Locate the cell with the specified text and output its [X, Y] center coordinate. 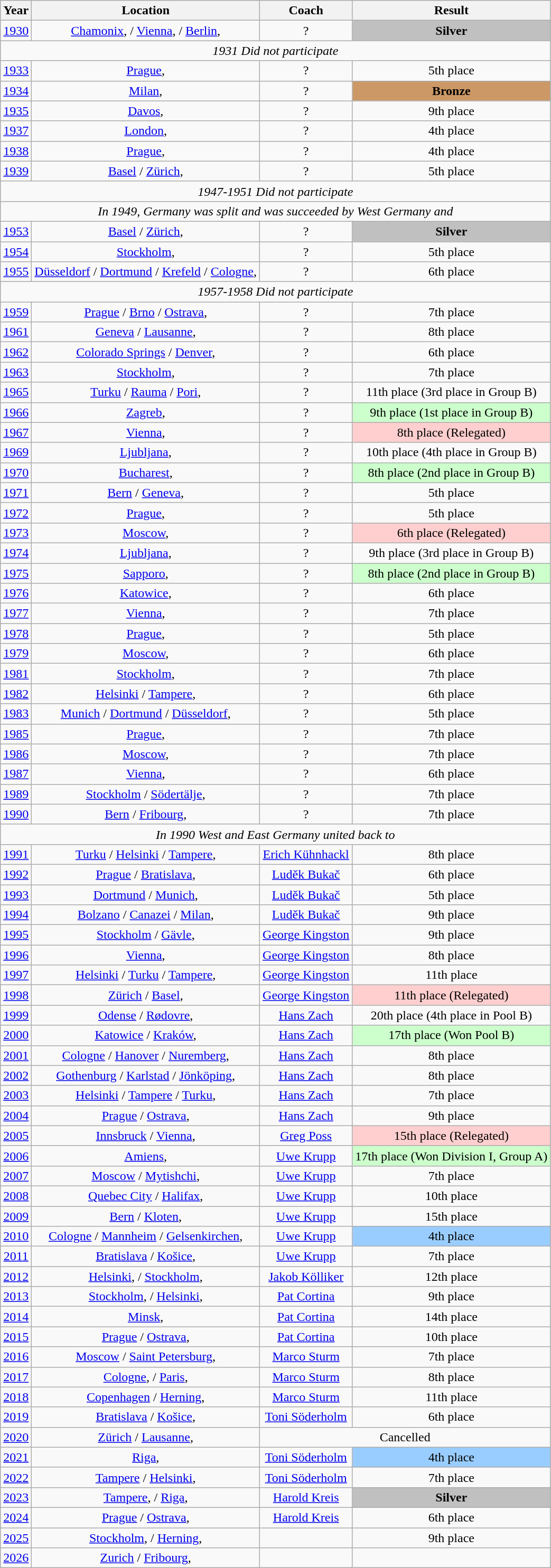
Katowice, [146, 593]
Amiens, [146, 1156]
2004 [16, 1116]
Stockholm / Gävle, [146, 935]
Düsseldorf / Dortmund / Krefeld / Cologne, [146, 272]
2000 [16, 1035]
Innsbruck / Vienna, [146, 1136]
Helsinki / Tampere / Turku, [146, 1095]
Location [146, 11]
Dortmund / Munich, [146, 895]
Bern / Fribourg, [146, 814]
1976 [16, 593]
In 1990 West and East Germany united back to [276, 834]
1981 [16, 674]
2025 [16, 1538]
Coach [306, 11]
Erich Kühnhackl [306, 854]
1986 [16, 754]
Greg Poss [306, 1136]
2011 [16, 1257]
1997 [16, 975]
Odense / Rødovre, [146, 1015]
Jakob Kölliker [306, 1277]
9th place (1st place in Group B) [451, 412]
1962 [16, 352]
2024 [16, 1517]
1966 [16, 412]
1954 [16, 252]
2012 [16, 1277]
Prague / Bratislava, [146, 874]
1971 [16, 493]
Helsinki, / Stockholm, [146, 1277]
Cologne / Hanover / Nuremberg, [146, 1055]
2018 [16, 1397]
Bucharest, [146, 473]
Cologne / Mannheim / Gelsenkirchen, [146, 1236]
1975 [16, 573]
1992 [16, 874]
1996 [16, 955]
2017 [16, 1377]
Quebec City / Halifax, [146, 1196]
1994 [16, 915]
Davos, [146, 111]
2009 [16, 1216]
17th place (Won Division I, Group A) [451, 1156]
Gothenburg / Karlstad / Jönköping, [146, 1075]
2021 [16, 1457]
1931 Did not participate [276, 51]
1972 [16, 513]
Geneva / Lausanne, [146, 332]
Helsinki / Tampere, [146, 694]
1974 [16, 553]
17th place (Won Pool B) [451, 1035]
Tampere, / Riga, [146, 1497]
1998 [16, 995]
2015 [16, 1337]
2022 [16, 1477]
2003 [16, 1095]
2008 [16, 1196]
Stockholm, / Helsinki, [146, 1297]
12th place [451, 1277]
1959 [16, 312]
20th place (4th place in Pool B) [451, 1015]
Katowice / Kraków, [146, 1035]
1934 [16, 91]
2016 [16, 1357]
1937 [16, 131]
1982 [16, 694]
2020 [16, 1437]
Zürich / Basel, [146, 995]
Result [451, 11]
1957-1958 Did not participate [276, 292]
Copenhagen / Herning, [146, 1397]
1967 [16, 432]
2023 [16, 1497]
1983 [16, 714]
1935 [16, 111]
Stockholm, / Herning, [146, 1538]
1930 [16, 31]
15th place (Relegated) [451, 1136]
1955 [16, 272]
Sapporo, [146, 573]
2002 [16, 1075]
1979 [16, 654]
1938 [16, 151]
1969 [16, 452]
1978 [16, 634]
9th place (3rd place in Group B) [451, 553]
2010 [16, 1236]
2013 [16, 1297]
Cancelled [405, 1437]
Year [16, 11]
1993 [16, 895]
2007 [16, 1176]
1933 [16, 71]
Zurich / Fribourg, [146, 1558]
1989 [16, 794]
1995 [16, 935]
1991 [16, 854]
Moscow / Mytishchi, [146, 1176]
1970 [16, 473]
1961 [16, 332]
Chamonix, / Vienna, / Berlin, [146, 31]
2005 [16, 1136]
1939 [16, 171]
10th place (4th place in Group B) [451, 452]
Zürich / Lausanne, [146, 1437]
London, [146, 131]
1999 [16, 1015]
1990 [16, 814]
Bronze [451, 91]
11th place (Relegated) [451, 995]
Milan, [146, 91]
Tampere / Helsinki, [146, 1477]
Moscow / Saint Petersburg, [146, 1357]
1963 [16, 372]
Helsinki / Turku / Tampere, [146, 975]
Prague / Brno / Ostrava, [146, 312]
1977 [16, 613]
6th place (Relegated) [451, 533]
Minsk, [146, 1317]
1985 [16, 734]
11th place (3rd place in Group B) [451, 392]
Stockholm / Södertälje, [146, 794]
Munich / Dortmund / Düsseldorf, [146, 714]
Zagreb, [146, 412]
2014 [16, 1317]
Riga, [146, 1457]
15th place [451, 1216]
2019 [16, 1417]
1947-1951 Did not participate [276, 191]
Colorado Springs / Denver, [146, 352]
8th place (Relegated) [451, 432]
Turku / Helsinki / Tampere, [146, 854]
Turku / Rauma / Pori, [146, 392]
2001 [16, 1055]
14th place [451, 1317]
Cologne, / Paris, [146, 1377]
2006 [16, 1156]
1987 [16, 774]
Bern / Kloten, [146, 1216]
1973 [16, 533]
In 1949, Germany was split and was succeeded by West Germany and [276, 211]
Bolzano / Canazei / Milan, [146, 915]
Bern / Geneva, [146, 493]
2026 [16, 1558]
1953 [16, 231]
1965 [16, 392]
